Extract the [X, Y] coordinate from the center of the cell holding the provided text.  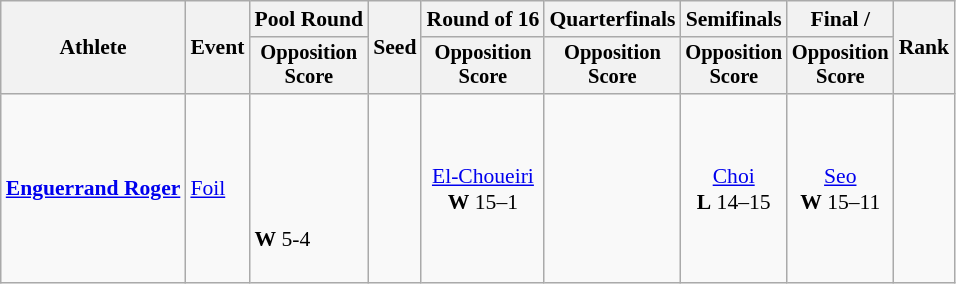
Event [217, 48]
Pool Round [308, 19]
Athlete [94, 48]
W 5-4 [308, 188]
ChoiL 14–15 [734, 188]
Foil [217, 188]
Seed [394, 48]
SeoW 15–11 [840, 188]
Enguerrand Roger [94, 188]
Quarterfinals [612, 19]
Round of 16 [482, 19]
Semifinals [734, 19]
El-ChoueiriW 15–1 [482, 188]
Rank [924, 48]
Final / [840, 19]
